Return the (x, y) coordinate for the center point of the cell that contains the specified text.  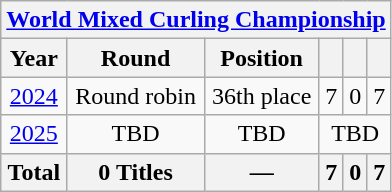
0 Titles (136, 172)
Round robin (136, 96)
Position (262, 58)
2024 (34, 96)
— (262, 172)
World Mixed Curling Championship (196, 20)
2025 (34, 134)
Round (136, 58)
Total (34, 172)
36th place (262, 96)
Year (34, 58)
